Provide the (x, y) coordinate of the cell's center where the given text is located.  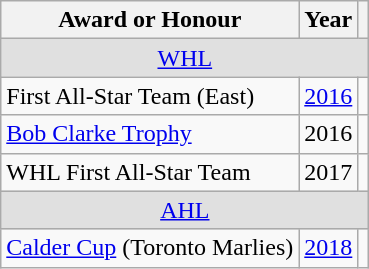
Calder Cup (Toronto Marlies) (150, 248)
Award or Honour (150, 20)
2018 (328, 248)
WHL (185, 58)
First All-Star Team (East) (150, 96)
Year (328, 20)
WHL First All-Star Team (150, 172)
2017 (328, 172)
Bob Clarke Trophy (150, 134)
AHL (185, 210)
